Provide the [X, Y] coordinate of the cell's center where the given text is located.  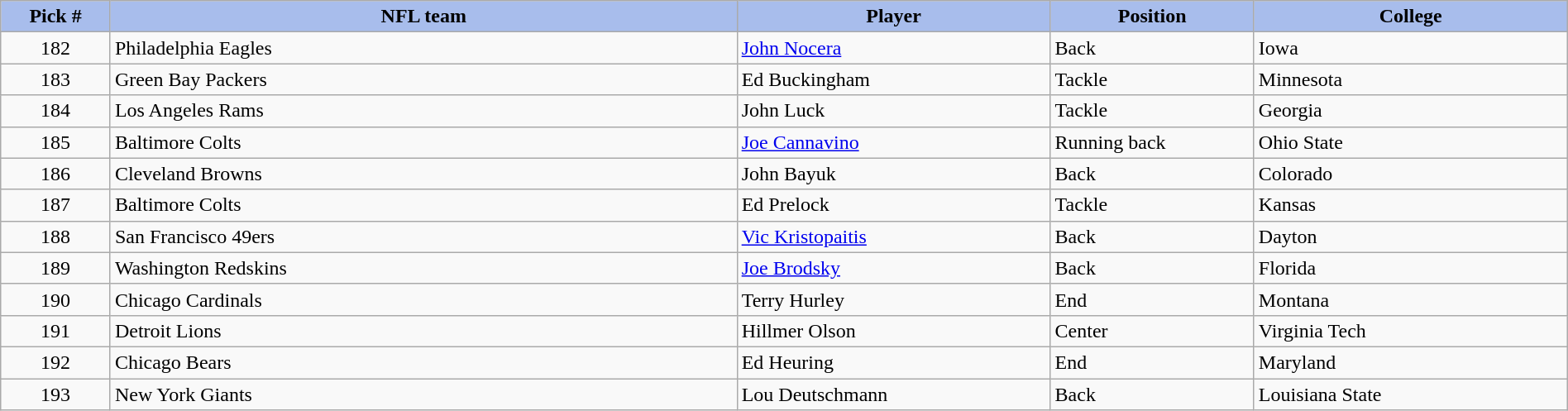
Terry Hurley [893, 299]
Ed Buckingham [893, 79]
Cleveland Browns [423, 174]
Florida [1411, 268]
187 [56, 205]
Colorado [1411, 174]
Montana [1411, 299]
Green Bay Packers [423, 79]
182 [56, 48]
John Bayuk [893, 174]
193 [56, 394]
Virginia Tech [1411, 331]
186 [56, 174]
Maryland [1411, 362]
188 [56, 237]
Minnesota [1411, 79]
Philadelphia Eagles [423, 48]
Ed Prelock [893, 205]
191 [56, 331]
Dayton [1411, 237]
Chicago Cardinals [423, 299]
190 [56, 299]
192 [56, 362]
Vic Kristopaitis [893, 237]
Joe Cannavino [893, 142]
Ed Heuring [893, 362]
Detroit Lions [423, 331]
184 [56, 111]
NFL team [423, 17]
College [1411, 17]
Louisiana State [1411, 394]
John Luck [893, 111]
185 [56, 142]
Center [1152, 331]
183 [56, 79]
Running back [1152, 142]
San Francisco 49ers [423, 237]
Position [1152, 17]
Pick # [56, 17]
Hillmer Olson [893, 331]
John Nocera [893, 48]
Los Angeles Rams [423, 111]
Joe Brodsky [893, 268]
Washington Redskins [423, 268]
Kansas [1411, 205]
Chicago Bears [423, 362]
Player [893, 17]
Lou Deutschmann [893, 394]
189 [56, 268]
Georgia [1411, 111]
Ohio State [1411, 142]
Iowa [1411, 48]
New York Giants [423, 394]
